For the text-containing cell, return its midpoint in (X, Y) coordinate format. 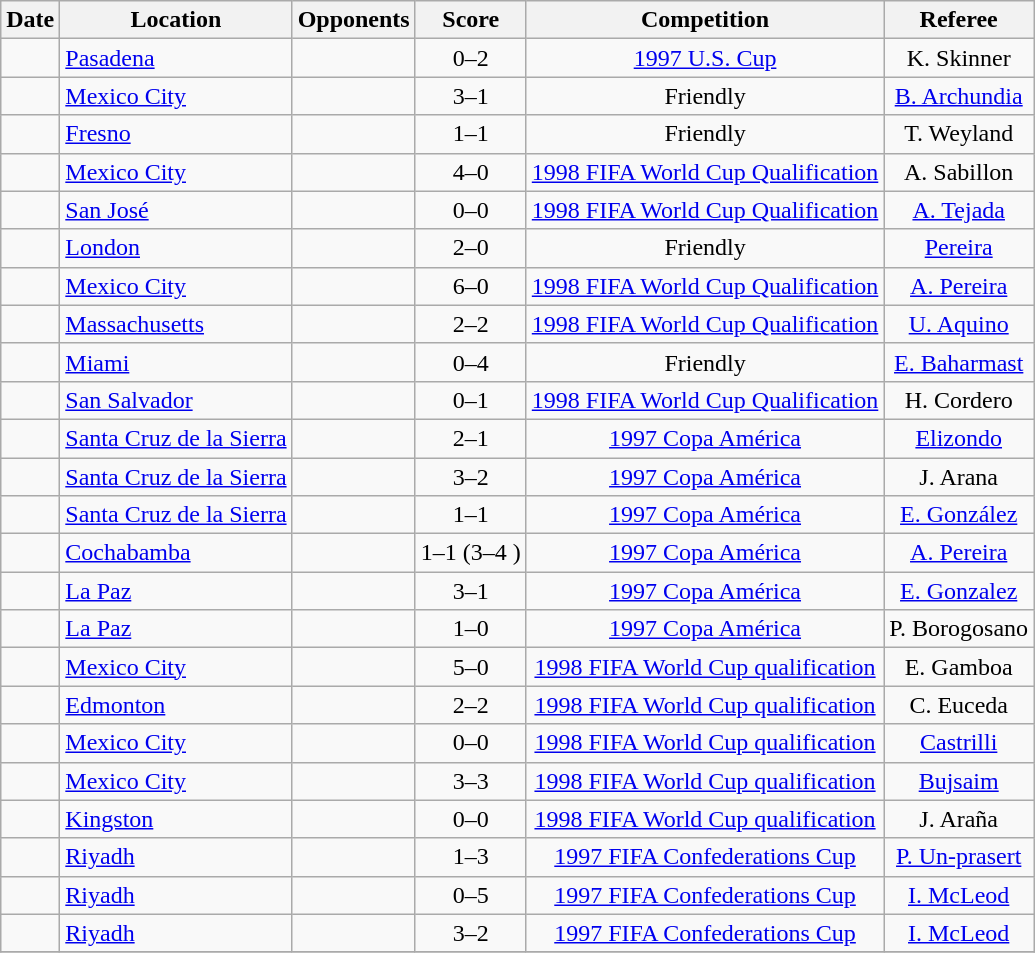
Kingston (176, 819)
C. Euceda (959, 705)
P. Borogosano (959, 629)
San José (176, 210)
Score (470, 20)
Massachusetts (176, 324)
A. Sabillon (959, 172)
Cochabamba (176, 553)
2–1 (470, 438)
London (176, 248)
A. Tejada (959, 210)
E. González (959, 515)
4–0 (470, 172)
U. Aquino (959, 324)
6–0 (470, 286)
San Salvador (176, 400)
Date (30, 20)
5–0 (470, 667)
Bujsaim (959, 781)
Elizondo (959, 438)
E. Gonzalez (959, 591)
E. Baharmast (959, 362)
3–3 (470, 781)
0–1 (470, 400)
1–3 (470, 857)
0–2 (470, 58)
1–0 (470, 629)
0–5 (470, 895)
2–0 (470, 248)
Competition (705, 20)
1997 U.S. Cup (705, 58)
B. Archundia (959, 96)
J. Arana (959, 477)
Location (176, 20)
Opponents (354, 20)
K. Skinner (959, 58)
J. Araña (959, 819)
Edmonton (176, 705)
Castrilli (959, 743)
Fresno (176, 134)
H. Cordero (959, 400)
Pasadena (176, 58)
E. Gamboa (959, 667)
P. Un-prasert (959, 857)
Pereira (959, 248)
1–1 (3–4 ) (470, 553)
Referee (959, 20)
0–4 (470, 362)
T. Weyland (959, 134)
Miami (176, 362)
